Output the [X, Y] coordinate of the center of the cell containing the given text.  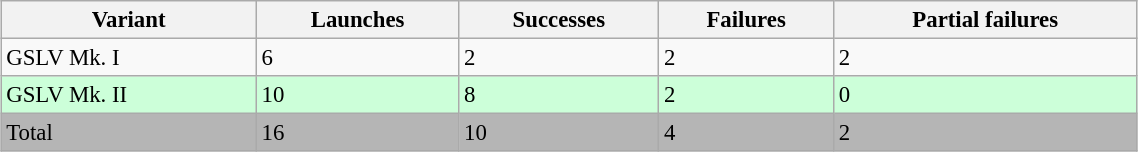
Launches [358, 20]
GSLV Mk. I [128, 58]
8 [559, 95]
Failures [746, 20]
Partial failures [985, 20]
16 [358, 133]
4 [746, 133]
0 [985, 95]
Variant [128, 20]
Successes [559, 20]
GSLV Mk. II [128, 95]
Total [128, 133]
6 [358, 58]
